From the cell containing the given text, extract its center point as [X, Y] coordinate. 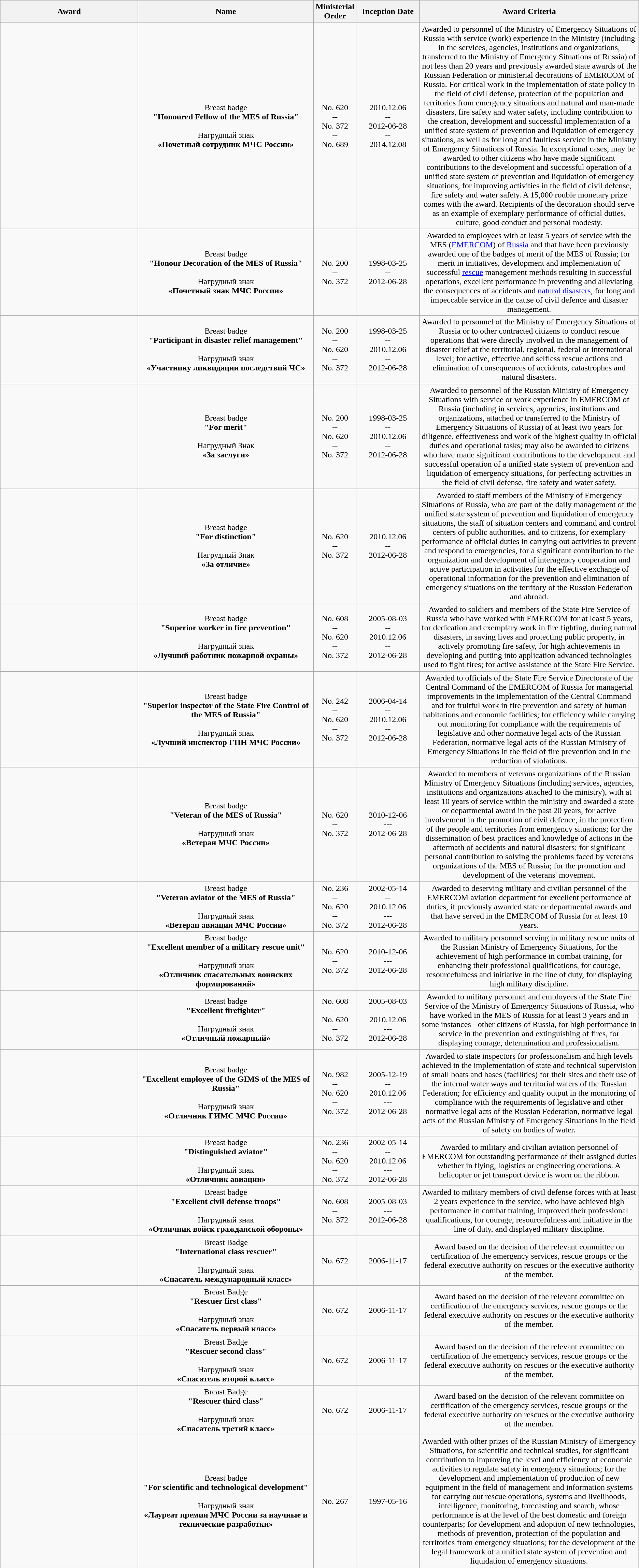
Breast badge"Superior inspector of the State Fire Control of the MES of Russia"Нагрудный знак«Лучший инспектор ГПН МЧС России» [226, 719]
2006-04-14--2010.12.06--2012-06-28 [388, 719]
2005-08-03--2010.12.06--2012-06-28 [388, 637]
Inception Date [388, 12]
No. 200--No. 372 [335, 272]
Breast badge"Distinguished aviator"Нагрудный знак«Отличник авиации» [226, 1161]
No. 982--No. 620--No. 372 [335, 1093]
No. 620--No. 372--No. 689 [335, 126]
Breast Badge"International class rescuer"Нагрудный знак«Спасатель международный класс» [226, 1261]
Breast badge"Veteran aviator of the MES of Russia"Нагрудный знак«Ветеран авиации МЧС России» [226, 906]
Ministerial Order [335, 12]
Breast badge"Veteran of the MES of Russia"Нагрудный знак«Ветеран МЧС России» [226, 824]
Breast badge"Participant in disaster relief management"Нагрудный знак«Участнику ликвидации последствий ЧС» [226, 350]
Breast badge"For merit"Нагрудный Знак«За заслуги» [226, 436]
2005-08-03--2010.12.06---2012-06-28 [388, 1020]
1997-05-16 [388, 1501]
Name [226, 12]
Breast Badge"Rescuer third class"Нагрудный знак«Спасатель третий класс» [226, 1410]
1998-03-25--2012-06-28 [388, 272]
2010.12.06--2012-06-28 [388, 546]
2005-12-19--2010.12.06---2012-06-28 [388, 1093]
Breast badge"Excellent employee of the GIMS of the MES of Russia"Нагрудный знак«Отличник ГИМС МЧС России» [226, 1093]
Breast badge"Honoured Fellow of the MES of Russia"Нагрудный знак«Почетный сотрудник МЧС России» [226, 126]
No. 267 [335, 1501]
Breast badge"For scientific and technological development"Нагрудный знак«Лауреат премии МЧС России за научные и технические разработки» [226, 1501]
No. 242--No. 620--No. 372 [335, 719]
Breast badge"Excellent member of a military rescue unit"Нагрудный знак«Отличник спасательных воинских формирований» [226, 961]
No. 608--No. 372 [335, 1211]
2005-08-03---2012-06-28 [388, 1211]
Breast Badge"Rescuer first class"Нагрудный знак«Спасатель первый класс» [226, 1310]
Breast badge"Excellent firefighter"Нагрудный знак«Отличный пожарный» [226, 1020]
Breast badge"Excellent civil defense troops"Нагрудный знак«Отличник войск гражданской обороны» [226, 1211]
Breast badge"Superior worker in fire prevention"Нагрудный знак«Лучший работник пожарной охраны» [226, 637]
Breast badge"Honour Decoration of the MES of Russia"Нагрудный знак«Почетный знак МЧС России» [226, 272]
Breast badge"For distinction"Нагрудный Знак«За отличие» [226, 546]
Breast Badge"Rescuer second class"Нагрудный знак«Спасатель второй класс» [226, 1360]
Award Criteria [529, 12]
2010.12.06--2012-06-28--2014.12.08 [388, 126]
Award [69, 12]
